Return the (x, y) coordinate for the center point of the cell that contains the specified text.  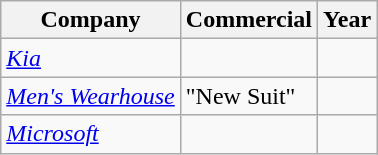
Kia (91, 58)
"New Suit" (248, 96)
Commercial (248, 20)
Microsoft (91, 134)
Company (91, 20)
Year (348, 20)
Men's Wearhouse (91, 96)
